Find where the given text appears and provide that cell's center as [x, y] coordinate. 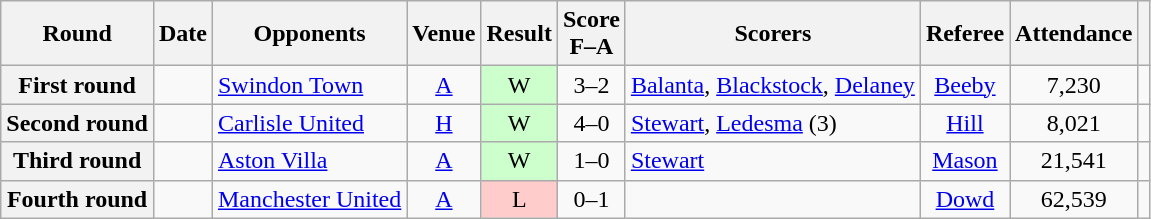
Date [182, 34]
Scorers [772, 34]
62,539 [1074, 199]
Third round [78, 161]
Fourth round [78, 199]
21,541 [1074, 161]
ScoreF–A [591, 34]
Attendance [1074, 34]
First round [78, 85]
Aston Villa [309, 161]
Balanta, Blackstock, Delaney [772, 85]
Stewart [772, 161]
Hill [964, 123]
H [444, 123]
Second round [78, 123]
Manchester United [309, 199]
4–0 [591, 123]
7,230 [1074, 85]
Result [519, 34]
Mason [964, 161]
3–2 [591, 85]
Swindon Town [309, 85]
1–0 [591, 161]
Round [78, 34]
Dowd [964, 199]
0–1 [591, 199]
Carlisle United [309, 123]
Stewart, Ledesma (3) [772, 123]
Venue [444, 34]
Referee [964, 34]
Beeby [964, 85]
Opponents [309, 34]
8,021 [1074, 123]
L [519, 199]
